Search for the cell housing the specified text and yield its (x, y) center coordinate. 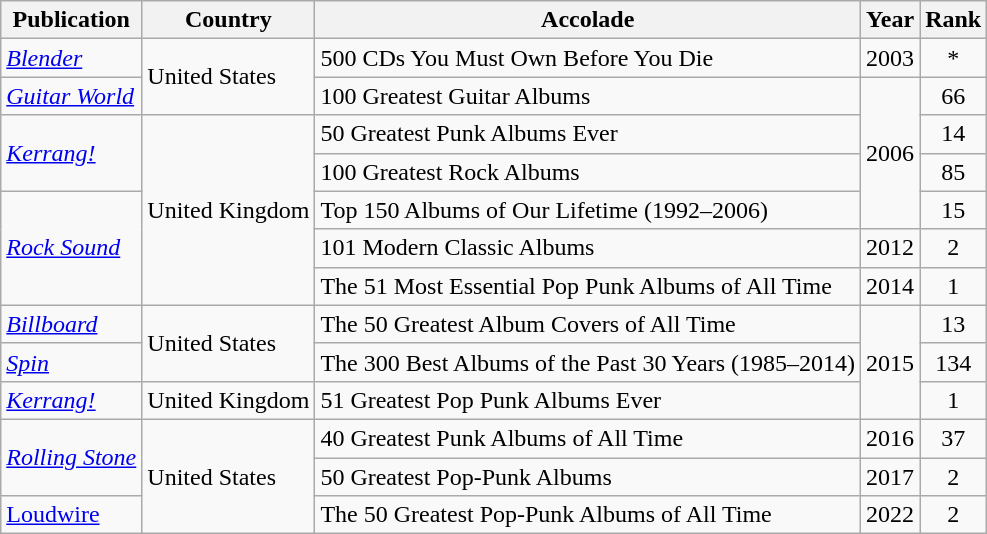
50 Greatest Pop-Punk Albums (588, 477)
40 Greatest Punk Albums of All Time (588, 438)
13 (954, 324)
100 Greatest Guitar Albums (588, 96)
* (954, 58)
Rock Sound (72, 248)
15 (954, 210)
37 (954, 438)
The 50 Greatest Album Covers of All Time (588, 324)
100 Greatest Rock Albums (588, 172)
Rank (954, 20)
Publication (72, 20)
500 CDs You Must Own Before You Die (588, 58)
The 51 Most Essential Pop Punk Albums of All Time (588, 286)
Spin (72, 362)
Guitar World (72, 96)
Year (890, 20)
50 Greatest Punk Albums Ever (588, 134)
14 (954, 134)
Rolling Stone (72, 457)
2003 (890, 58)
Accolade (588, 20)
134 (954, 362)
Country (228, 20)
2006 (890, 153)
2014 (890, 286)
101 Modern Classic Albums (588, 248)
51 Greatest Pop Punk Albums Ever (588, 400)
2015 (890, 362)
The 300 Best Albums of the Past 30 Years (1985–2014) (588, 362)
85 (954, 172)
Billboard (72, 324)
66 (954, 96)
Loudwire (72, 515)
2022 (890, 515)
The 50 Greatest Pop-Punk Albums of All Time (588, 515)
Top 150 Albums of Our Lifetime (1992–2006) (588, 210)
2016 (890, 438)
2017 (890, 477)
Blender (72, 58)
2012 (890, 248)
